Capture the cell that displays the provided text and extract its (X, Y) central coordinate. 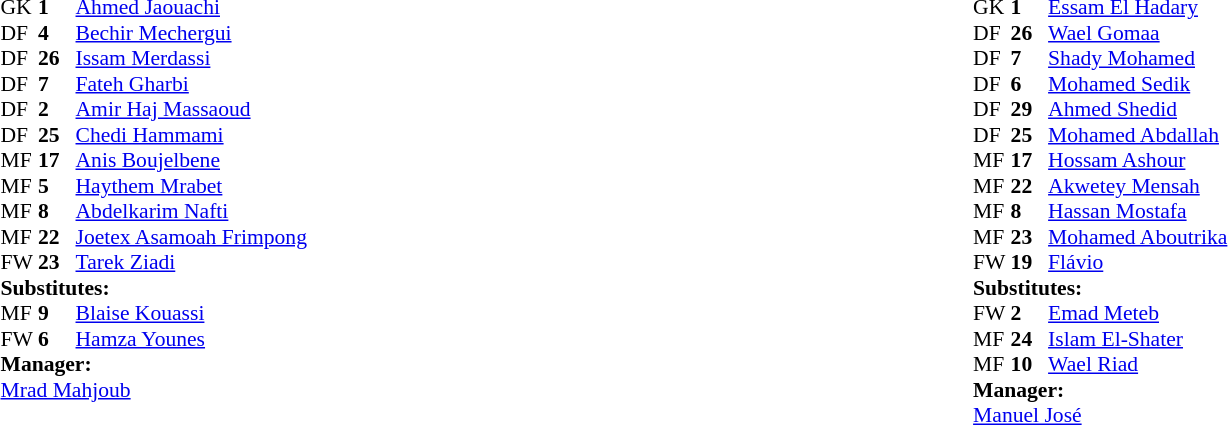
Hossam Ashour (1138, 161)
Chedi Hammami (192, 135)
Wael Gomaa (1138, 33)
19 (1030, 263)
Abdelkarim Nafti (192, 211)
4 (57, 33)
5 (57, 186)
Joetex Asamoah Frimpong (192, 237)
9 (57, 313)
10 (1030, 365)
Blaise Kouassi (192, 313)
Amir Haj Massaoud (192, 109)
Haythem Mrabet (192, 186)
Hassan Mostafa (1138, 211)
24 (1030, 339)
Hamza Younes (192, 339)
Tarek Ziadi (192, 263)
Mohamed Aboutrika (1138, 237)
Bechir Mechergui (192, 33)
Islam El-Shater (1138, 339)
Shady Mohamed (1138, 59)
Akwetey Mensah (1138, 186)
Emad Meteb (1138, 313)
Mohamed Sedik (1138, 84)
Issam Merdassi (192, 59)
Fateh Gharbi (192, 84)
Wael Riad (1138, 365)
Mohamed Abdallah (1138, 135)
Anis Boujelbene (192, 161)
29 (1030, 109)
Ahmed Shedid (1138, 109)
Flávio (1138, 263)
Mrad Mahjoub (154, 390)
